From the cell containing the given text, extract its center point as [x, y] coordinate. 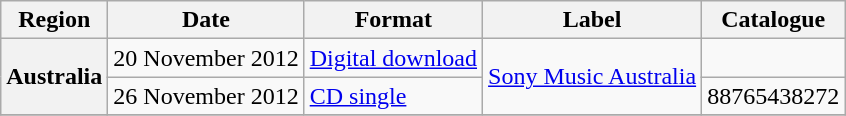
Catalogue [774, 20]
Region [54, 20]
26 November 2012 [206, 96]
Date [206, 20]
Sony Music Australia [592, 77]
Label [592, 20]
CD single [393, 96]
Australia [54, 77]
Digital download [393, 58]
20 November 2012 [206, 58]
Format [393, 20]
88765438272 [774, 96]
